Detect which cell encompasses the target text, then output its [X, Y] center coordinate. 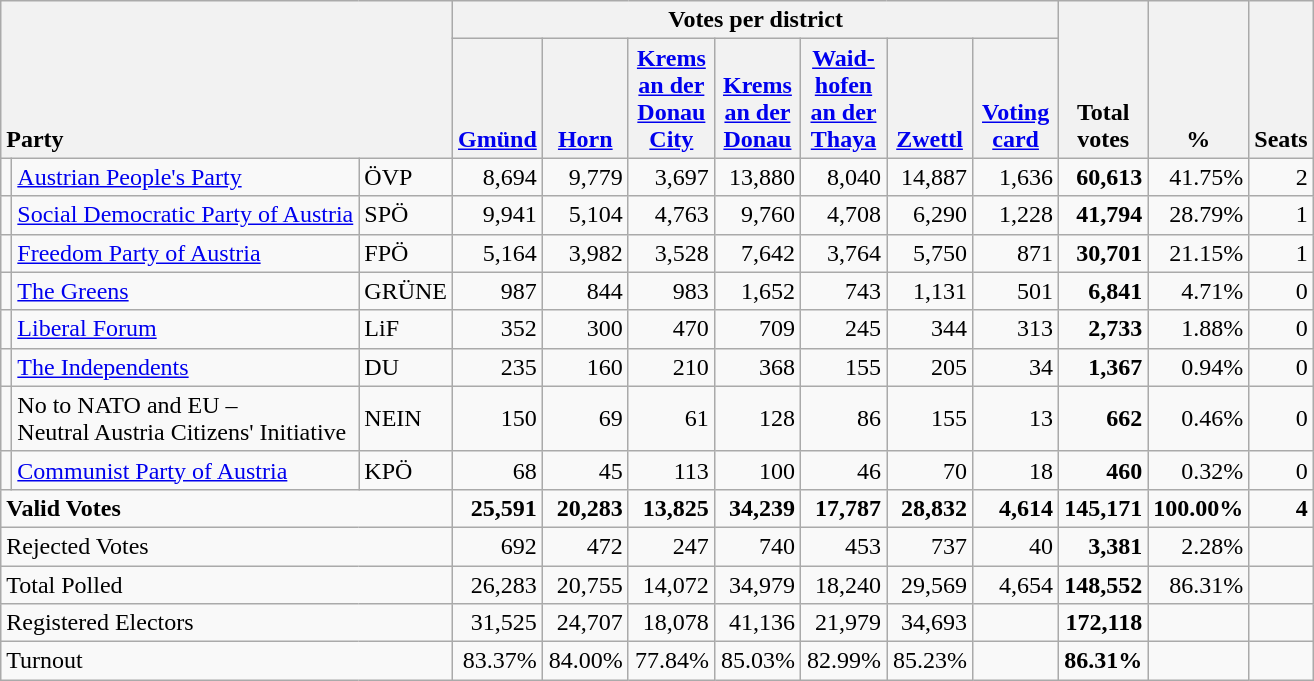
0.94% [1198, 367]
128 [757, 418]
2,733 [1104, 329]
25,591 [498, 508]
Waid-hofenan derThaya [843, 98]
313 [1016, 329]
172,118 [1104, 623]
368 [757, 367]
% [1198, 80]
Totalvotes [1104, 80]
1,636 [1016, 177]
1.88% [1198, 329]
ÖVP [406, 177]
113 [671, 470]
100.00% [1198, 508]
0.32% [1198, 470]
145,171 [1104, 508]
34,979 [757, 585]
18,078 [671, 623]
160 [585, 367]
844 [585, 291]
45 [585, 470]
41,136 [757, 623]
Kremsan derDonau [757, 98]
1,367 [1104, 367]
41,794 [1104, 215]
GRÜNE [406, 291]
100 [757, 470]
46 [843, 470]
235 [498, 367]
61 [671, 418]
3,528 [671, 253]
Seats [1281, 80]
28,832 [930, 508]
0.46% [1198, 418]
150 [498, 418]
6,841 [1104, 291]
Kremsan derDonauCity [671, 98]
472 [585, 546]
14,887 [930, 177]
85.23% [930, 661]
4,614 [1016, 508]
86 [843, 418]
1,228 [1016, 215]
Social Democratic Party of Austria [186, 215]
2 [1281, 177]
6,290 [930, 215]
4 [1281, 508]
84.00% [585, 661]
247 [671, 546]
The Greens [186, 291]
352 [498, 329]
17,787 [843, 508]
FPÖ [406, 253]
41.75% [1198, 177]
No to NATO and EU –Neutral Austria Citizens' Initiative [186, 418]
34,693 [930, 623]
5,750 [930, 253]
30,701 [1104, 253]
3,764 [843, 253]
Votingcard [1016, 98]
3,381 [1104, 546]
2.28% [1198, 546]
8,694 [498, 177]
Valid Votes [227, 508]
Zwettl [930, 98]
Austrian People's Party [186, 177]
34,239 [757, 508]
453 [843, 546]
5,164 [498, 253]
4,763 [671, 215]
85.03% [757, 661]
709 [757, 329]
245 [843, 329]
DU [406, 367]
205 [930, 367]
40 [1016, 546]
4,708 [843, 215]
14,072 [671, 585]
871 [1016, 253]
740 [757, 546]
1,652 [757, 291]
4,654 [1016, 585]
344 [930, 329]
13 [1016, 418]
Party [227, 80]
60,613 [1104, 177]
28.79% [1198, 215]
Votes per district [756, 20]
4.71% [1198, 291]
Liberal Forum [186, 329]
983 [671, 291]
Gmünd [498, 98]
NEIN [406, 418]
Registered Electors [227, 623]
210 [671, 367]
Communist Party of Austria [186, 470]
692 [498, 546]
7,642 [757, 253]
82.99% [843, 661]
21.15% [1198, 253]
501 [1016, 291]
9,941 [498, 215]
Freedom Party of Austria [186, 253]
77.84% [671, 661]
LiF [406, 329]
83.37% [498, 661]
Turnout [227, 661]
9,779 [585, 177]
20,283 [585, 508]
24,707 [585, 623]
The Independents [186, 367]
9,760 [757, 215]
KPÖ [406, 470]
470 [671, 329]
3,982 [585, 253]
18,240 [843, 585]
70 [930, 470]
31,525 [498, 623]
8,040 [843, 177]
3,697 [671, 177]
300 [585, 329]
68 [498, 470]
13,825 [671, 508]
29,569 [930, 585]
13,880 [757, 177]
737 [930, 546]
148,552 [1104, 585]
21,979 [843, 623]
69 [585, 418]
20,755 [585, 585]
18 [1016, 470]
34 [1016, 367]
743 [843, 291]
Rejected Votes [227, 546]
662 [1104, 418]
5,104 [585, 215]
987 [498, 291]
1,131 [930, 291]
SPÖ [406, 215]
26,283 [498, 585]
460 [1104, 470]
Horn [585, 98]
Total Polled [227, 585]
